Scan for the cell matching the given text and deliver its [x, y] coordinate at center. 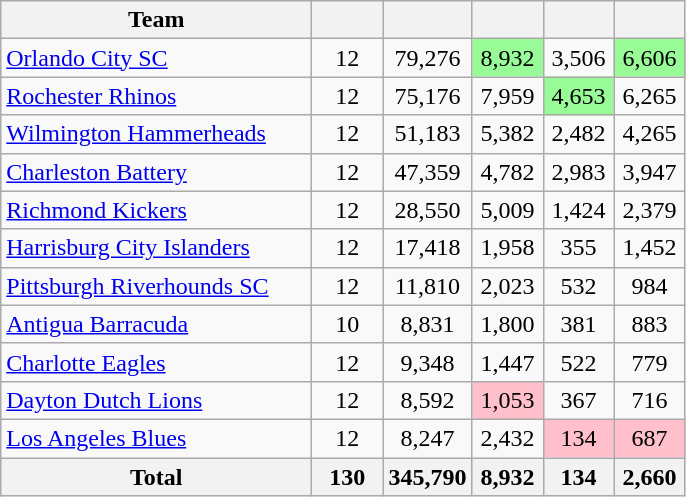
4,653 [578, 96]
2,023 [508, 286]
883 [650, 324]
4,782 [508, 172]
5,382 [508, 134]
2,432 [508, 438]
1,800 [508, 324]
17,418 [428, 248]
1,053 [508, 400]
2,379 [650, 210]
687 [650, 438]
130 [348, 477]
Wilmington Hammerheads [156, 134]
532 [578, 286]
381 [578, 324]
Los Angeles Blues [156, 438]
6,606 [650, 58]
3,506 [578, 58]
9,348 [428, 362]
28,550 [428, 210]
Harrisburg City Islanders [156, 248]
345,790 [428, 477]
779 [650, 362]
1,958 [508, 248]
Dayton Dutch Lions [156, 400]
716 [650, 400]
Rochester Rhinos [156, 96]
2,482 [578, 134]
Total [156, 477]
4,265 [650, 134]
75,176 [428, 96]
Charlotte Eagles [156, 362]
984 [650, 286]
3,947 [650, 172]
Pittsburgh Riverhounds SC [156, 286]
8,247 [428, 438]
11,810 [428, 286]
Orlando City SC [156, 58]
8,592 [428, 400]
1,452 [650, 248]
5,009 [508, 210]
6,265 [650, 96]
367 [578, 400]
8,831 [428, 324]
1,447 [508, 362]
47,359 [428, 172]
Team [156, 20]
7,959 [508, 96]
522 [578, 362]
10 [348, 324]
2,983 [578, 172]
79,276 [428, 58]
Antigua Barracuda [156, 324]
355 [578, 248]
Richmond Kickers [156, 210]
2,660 [650, 477]
1,424 [578, 210]
Charleston Battery [156, 172]
51,183 [428, 134]
